Search for the cell housing the specified text and yield its [x, y] center coordinate. 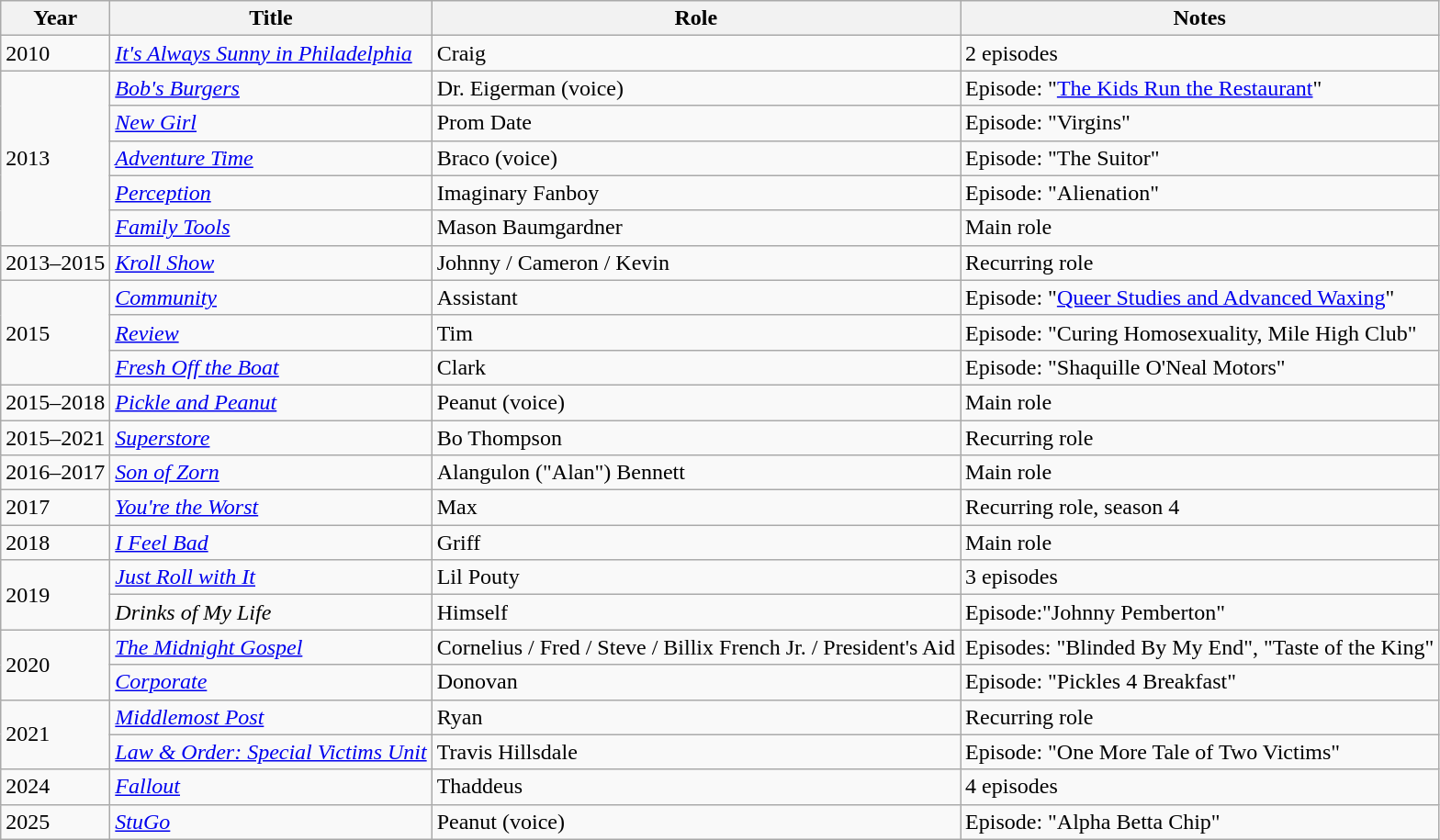
New Girl [271, 123]
Cornelius / Fred / Steve / Billix French Jr. / President's Aid [696, 647]
Episode: "Virgins" [1199, 123]
Max [696, 508]
2025 [55, 822]
2015 [55, 332]
Son of Zorn [271, 473]
Adventure Time [271, 158]
Year [55, 18]
Episode: "Curing Homosexuality, Mile High Club" [1199, 332]
Ryan [696, 717]
2013–2015 [55, 263]
Himself [696, 612]
Bob's Burgers [271, 88]
Episode: "Alpha Betta Chip" [1199, 822]
Alangulon ("Alan") Bennett [696, 473]
2021 [55, 734]
Assistant [696, 297]
Review [271, 332]
It's Always Sunny in Philadelphia [271, 53]
Law & Order: Special Victims Unit [271, 752]
Travis Hillsdale [696, 752]
Fresh Off the Boat [271, 367]
Role [696, 18]
Episode: "The Suitor" [1199, 158]
Griff [696, 543]
Clark [696, 367]
2019 [55, 595]
Episode: "Queer Studies and Advanced Waxing" [1199, 297]
Kroll Show [271, 263]
The Midnight Gospel [271, 647]
Bo Thompson [696, 438]
Mason Baumgardner [696, 228]
2016–2017 [55, 473]
I Feel Bad [271, 543]
2018 [55, 543]
Superstore [271, 438]
StuGo [271, 822]
Family Tools [271, 228]
3 episodes [1199, 577]
2020 [55, 665]
2013 [55, 158]
Just Roll with It [271, 577]
2010 [55, 53]
2015–2021 [55, 438]
Craig [696, 53]
Episode:"Johnny Pemberton" [1199, 612]
Donovan [696, 682]
Episode: "Alienation" [1199, 193]
Johnny / Cameron / Kevin [696, 263]
You're the Worst [271, 508]
2015–2018 [55, 402]
Thaddeus [696, 787]
Episodes: "Blinded By My End", "Taste of the King" [1199, 647]
Episode: "Pickles 4 Breakfast" [1199, 682]
Pickle and Peanut [271, 402]
Drinks of My Life [271, 612]
2017 [55, 508]
2024 [55, 787]
Perception [271, 193]
Tim [696, 332]
4 episodes [1199, 787]
Notes [1199, 18]
Prom Date [696, 123]
Episode: "One More Tale of Two Victims" [1199, 752]
Middlemost Post [271, 717]
Corporate [271, 682]
Imaginary Fanboy [696, 193]
Community [271, 297]
Episode: "Shaquille O'Neal Motors" [1199, 367]
Fallout [271, 787]
Braco (voice) [696, 158]
Recurring role, season 4 [1199, 508]
Dr. Eigerman (voice) [696, 88]
Lil Pouty [696, 577]
Episode: "The Kids Run the Restaurant" [1199, 88]
Title [271, 18]
2 episodes [1199, 53]
